Determine the [X, Y] coordinate at the center of the cell enclosing the given text.  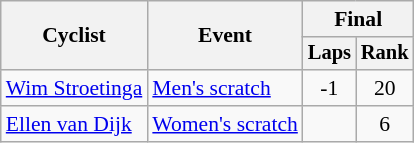
-1 [330, 88]
Ellen van Dijk [74, 124]
20 [385, 88]
Laps [330, 54]
Women's scratch [225, 124]
Men's scratch [225, 88]
6 [385, 124]
Final [358, 19]
Wim Stroetinga [74, 88]
Cyclist [74, 36]
Event [225, 36]
Rank [385, 54]
